Output the [x, y] coordinate of the center of the cell containing the given text.  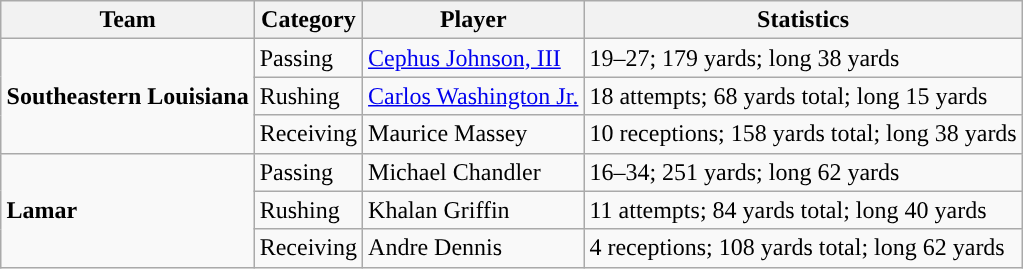
Statistics [803, 20]
Carlos Washington Jr. [474, 96]
4 receptions; 108 yards total; long 62 yards [803, 248]
10 receptions; 158 yards total; long 38 yards [803, 134]
19–27; 179 yards; long 38 yards [803, 58]
Player [474, 20]
Andre Dennis [474, 248]
18 attempts; 68 yards total; long 15 yards [803, 96]
Southeastern Louisiana [128, 96]
11 attempts; 84 yards total; long 40 yards [803, 210]
Lamar [128, 210]
Khalan Griffin [474, 210]
Michael Chandler [474, 172]
Cephus Johnson, III [474, 58]
Team [128, 20]
Category [308, 20]
Maurice Massey [474, 134]
16–34; 251 yards; long 62 yards [803, 172]
